Provide the [X, Y] coordinate of the cell's center where the given text is located.  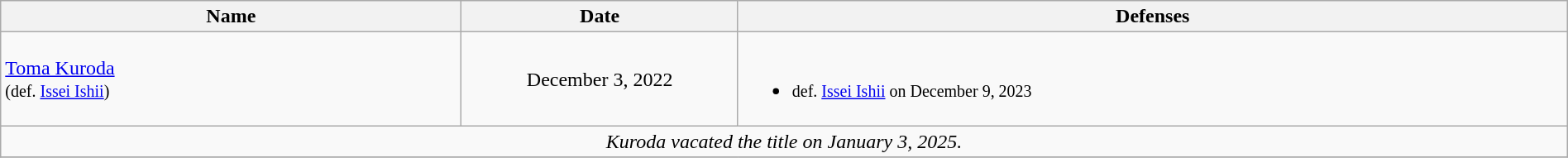
def. Issei Ishii on December 9, 2023 [1153, 79]
Date [600, 17]
December 3, 2022 [600, 79]
Name [232, 17]
Defenses [1153, 17]
Toma Kuroda (def. Issei Ishii) [232, 79]
Kuroda vacated the title on January 3, 2025. [784, 141]
